Provide the (x, y) coordinate of the cell's center where the given text is located.  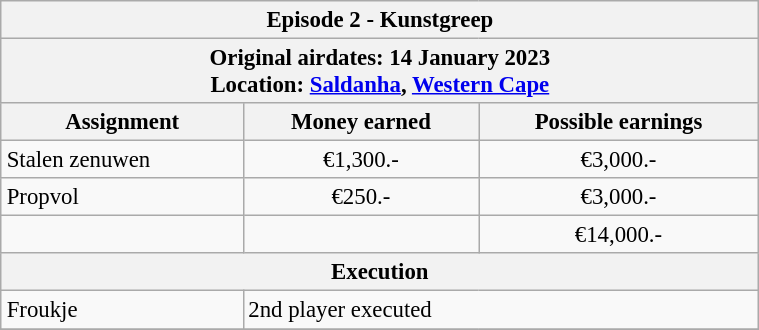
Execution (380, 272)
Money earned (361, 122)
Episode 2 - Kunstgreep (380, 20)
€14,000.- (618, 235)
2nd player executed (500, 310)
Original airdates: 14 January 2023Location: Saldanha, Western Cape (380, 70)
€1,300.- (361, 160)
Possible earnings (618, 122)
€250.- (361, 197)
Assignment (122, 122)
Propvol (122, 197)
Froukje (122, 310)
Stalen zenuwen (122, 160)
